Identify which cell holds the provided text, then report its [x, y] central coordinate. 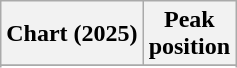
Chart (2025) [72, 34]
Peakposition [189, 34]
